Find where the given text appears and provide that cell's center as [X, Y] coordinate. 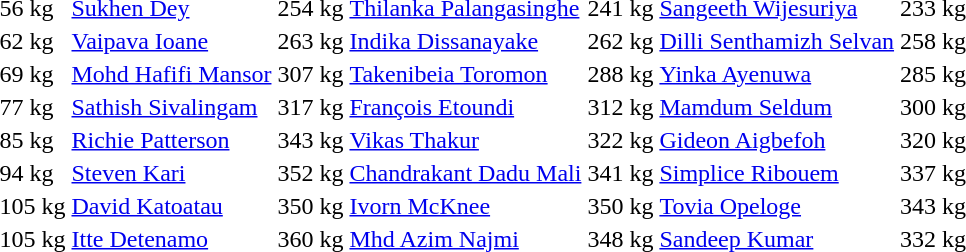
Mamdum Seldum [777, 107]
Vaipava Ioane [172, 41]
322 kg [620, 140]
307 kg [310, 74]
312 kg [620, 107]
Vikas Thakur [466, 140]
Gideon Aigbefoh [777, 140]
343 kg [310, 140]
David Katoatau [172, 206]
François Etoundi [466, 107]
Ivorn McKnee [466, 206]
352 kg [310, 173]
317 kg [310, 107]
Indika Dissanayake [466, 41]
Chandrakant Dadu Mali [466, 173]
262 kg [620, 41]
288 kg [620, 74]
Takenibeia Toromon [466, 74]
Richie Patterson [172, 140]
Dilli Senthamizh Selvan [777, 41]
341 kg [620, 173]
263 kg [310, 41]
Mohd Hafifi Mansor [172, 74]
Tovia Opeloge [777, 206]
Simplice Ribouem [777, 173]
Yinka Ayenuwa [777, 74]
Steven Kari [172, 173]
Sathish Sivalingam [172, 107]
